Identify which cell holds the provided text, then report its (x, y) central coordinate. 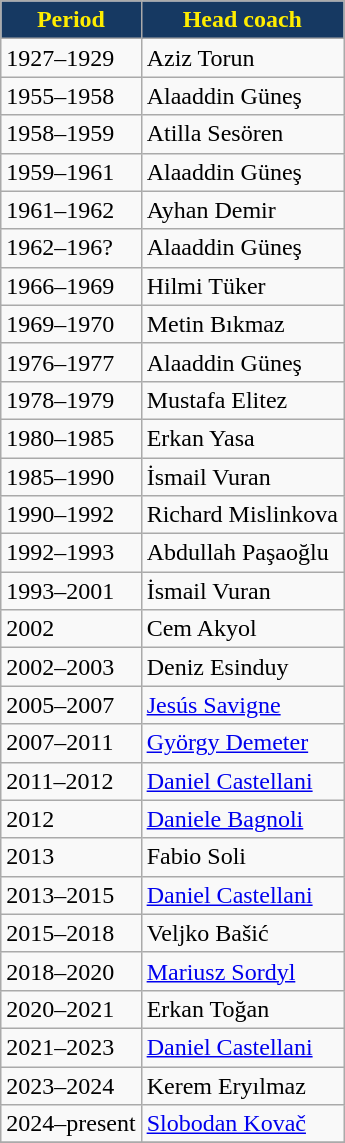
1980–1985 (71, 438)
Erkan Toğan (242, 1009)
Erkan Yasa (242, 438)
2020–2021 (71, 1009)
2012 (71, 819)
György Demeter (242, 743)
1976–1977 (71, 362)
1955–1958 (71, 96)
Mustafa Elitez (242, 400)
2002–2003 (71, 667)
1959–1961 (71, 172)
Atilla Sesören (242, 134)
Fabio Soli (242, 857)
2002 (71, 629)
1992–1993 (71, 553)
Hilmi Tüker (242, 286)
2023–2024 (71, 1085)
1969–1970 (71, 324)
1961–1962 (71, 210)
1966–1969 (71, 286)
Kerem Eryılmaz (242, 1085)
2024–present (71, 1124)
Jesús Savigne (242, 705)
Ayhan Demir (242, 210)
Abdullah Paşaoğlu (242, 553)
Metin Bıkmaz (242, 324)
Head coach (242, 20)
1985–1990 (71, 477)
1990–1992 (71, 515)
Mariusz Sordyl (242, 971)
Daniele Bagnoli (242, 819)
1962–196? (71, 248)
Aziz Torun (242, 58)
2011–2012 (71, 781)
Slobodan Kovač (242, 1124)
2015–2018 (71, 933)
2005–2007 (71, 705)
2013–2015 (71, 895)
Deniz Esinduy (242, 667)
Period (71, 20)
1958–1959 (71, 134)
2021–2023 (71, 1047)
2007–2011 (71, 743)
2018–2020 (71, 971)
Cem Akyol (242, 629)
Richard Mislinkova (242, 515)
1927–1929 (71, 58)
1993–2001 (71, 591)
2013 (71, 857)
1978–1979 (71, 400)
Veljko Bašić (242, 933)
